Find where the given text appears and provide that cell's center as (x, y) coordinate. 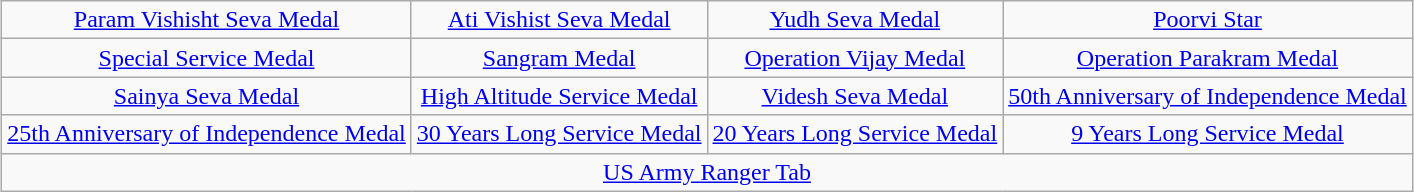
30 Years Long Service Medal (559, 134)
Ati Vishist Seva Medal (559, 20)
25th Anniversary of Independence Medal (207, 134)
Sainya Seva Medal (207, 96)
Poorvi Star (1208, 20)
High Altitude Service Medal (559, 96)
9 Years Long Service Medal (1208, 134)
Sangram Medal (559, 58)
Operation Parakram Medal (1208, 58)
Yudh Seva Medal (855, 20)
US Army Ranger Tab (708, 172)
Operation Vijay Medal (855, 58)
20 Years Long Service Medal (855, 134)
Videsh Seva Medal (855, 96)
50th Anniversary of Independence Medal (1208, 96)
Param Vishisht Seva Medal (207, 20)
Special Service Medal (207, 58)
